From the cell containing the given text, extract its center point as (X, Y) coordinate. 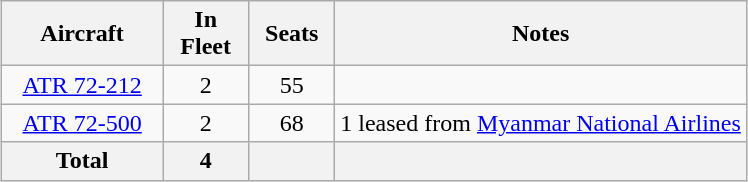
ATR 72-500 (82, 123)
55 (292, 85)
Seats (292, 34)
Total (82, 161)
1 leased from Myanmar National Airlines (541, 123)
ATR 72-212 (82, 85)
68 (292, 123)
In Fleet (206, 34)
Aircraft (82, 34)
4 (206, 161)
Notes (541, 34)
